Output the (X, Y) coordinate of the center of the cell containing the given text.  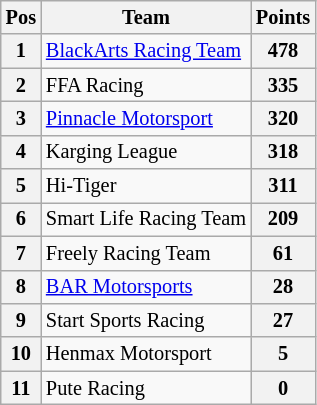
Freely Racing Team (146, 253)
8 (21, 287)
Hi-Tiger (146, 186)
209 (283, 219)
Start Sports Racing (146, 320)
Karging League (146, 152)
Smart Life Racing Team (146, 219)
6 (21, 219)
320 (283, 118)
27 (283, 320)
61 (283, 253)
7 (21, 253)
Pute Racing (146, 388)
Points (283, 17)
Pinnacle Motorsport (146, 118)
BlackArts Racing Team (146, 51)
335 (283, 85)
0 (283, 388)
9 (21, 320)
478 (283, 51)
311 (283, 186)
Henmax Motorsport (146, 354)
318 (283, 152)
11 (21, 388)
3 (21, 118)
2 (21, 85)
Team (146, 17)
4 (21, 152)
1 (21, 51)
FFA Racing (146, 85)
Pos (21, 17)
10 (21, 354)
BAR Motorsports (146, 287)
28 (283, 287)
